Pinpoint the cell where the given text exists, returning its (X, Y) midpoint coordinate. 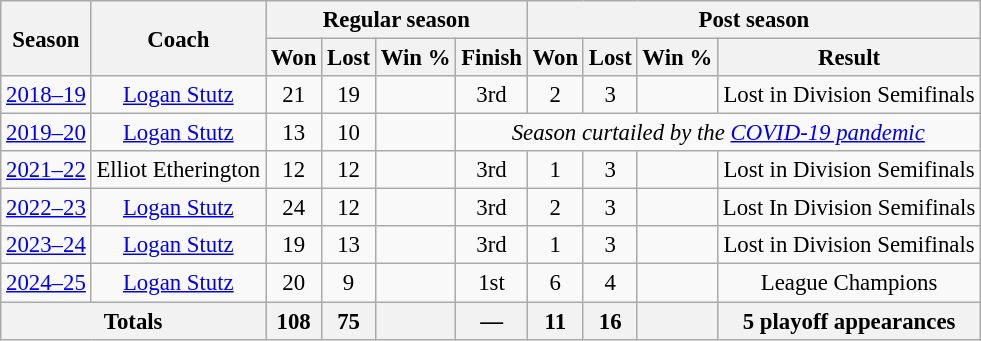
2023–24 (46, 245)
21 (294, 95)
16 (610, 321)
Season curtailed by the COVID-19 pandemic (718, 133)
4 (610, 283)
Post season (754, 20)
Elliot Etherington (178, 170)
Lost In Division Semifinals (850, 208)
5 playoff appearances (850, 321)
Result (850, 58)
10 (349, 133)
108 (294, 321)
1st (492, 283)
6 (555, 283)
Finish (492, 58)
Regular season (397, 20)
2022–23 (46, 208)
75 (349, 321)
24 (294, 208)
Coach (178, 38)
2019–20 (46, 133)
Totals (134, 321)
2024–25 (46, 283)
Season (46, 38)
11 (555, 321)
2021–22 (46, 170)
— (492, 321)
2018–19 (46, 95)
9 (349, 283)
League Champions (850, 283)
20 (294, 283)
